Pinpoint the cell where the given text exists, returning its [x, y] midpoint coordinate. 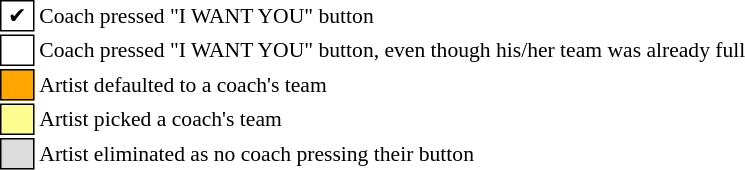
✔ [18, 16]
